Capture the cell that displays the provided text and extract its (x, y) central coordinate. 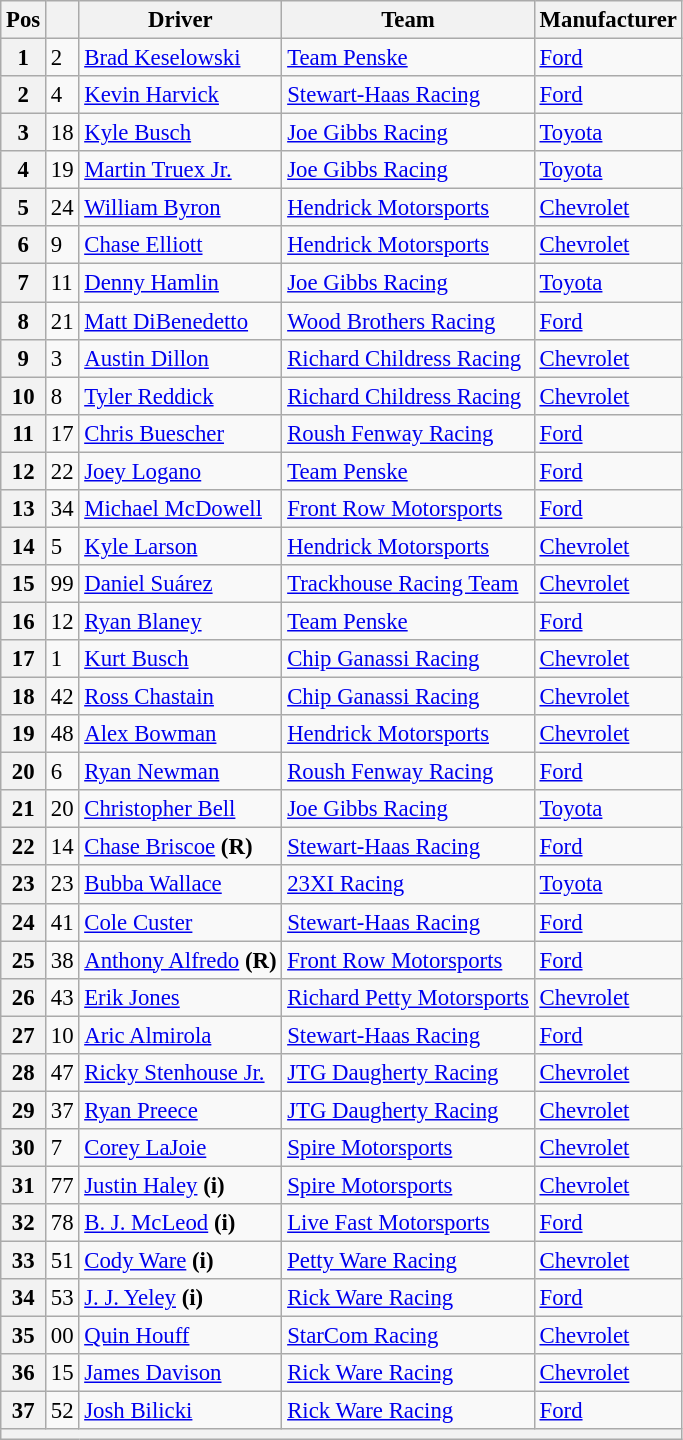
Kevin Harvick (180, 95)
43 (62, 997)
31 (24, 1185)
26 (24, 997)
Wood Brothers Racing (408, 321)
Corey LaJoie (180, 1148)
James Davison (180, 1373)
Michael McDowell (180, 509)
Ryan Preece (180, 1110)
48 (62, 734)
Ross Chastain (180, 697)
Chase Briscoe (R) (180, 847)
30 (24, 1148)
23XI Racing (408, 885)
00 (62, 1336)
41 (62, 922)
Justin Haley (i) (180, 1185)
Matt DiBenedetto (180, 321)
Kyle Busch (180, 133)
33 (24, 1261)
53 (62, 1298)
Trackhouse Racing Team (408, 584)
Ryan Blaney (180, 621)
Aric Almirola (180, 1035)
78 (62, 1223)
42 (62, 697)
13 (24, 509)
36 (24, 1373)
Denny Hamlin (180, 283)
27 (24, 1035)
StarCom Racing (408, 1336)
Joey Logano (180, 471)
Driver (180, 20)
Kurt Busch (180, 659)
16 (24, 621)
Martin Truex Jr. (180, 170)
32 (24, 1223)
51 (62, 1261)
Cody Ware (i) (180, 1261)
99 (62, 584)
Pos (24, 20)
Bubba Wallace (180, 885)
Chase Elliott (180, 245)
Daniel Suárez (180, 584)
Cole Custer (180, 922)
Brad Keselowski (180, 58)
Alex Bowman (180, 734)
Christopher Bell (180, 809)
Josh Bilicki (180, 1411)
Petty Ware Racing (408, 1261)
Live Fast Motorsports (408, 1223)
B. J. McLeod (i) (180, 1223)
Manufacturer (608, 20)
Ryan Newman (180, 772)
Kyle Larson (180, 546)
28 (24, 1073)
Chris Buescher (180, 433)
Tyler Reddick (180, 396)
Team (408, 20)
29 (24, 1110)
35 (24, 1336)
47 (62, 1073)
William Byron (180, 208)
Richard Petty Motorsports (408, 997)
Erik Jones (180, 997)
Quin Houff (180, 1336)
Ricky Stenhouse Jr. (180, 1073)
52 (62, 1411)
Anthony Alfredo (R) (180, 960)
25 (24, 960)
38 (62, 960)
J. J. Yeley (i) (180, 1298)
Austin Dillon (180, 358)
77 (62, 1185)
